Identify which cell holds the provided text, then report its (x, y) central coordinate. 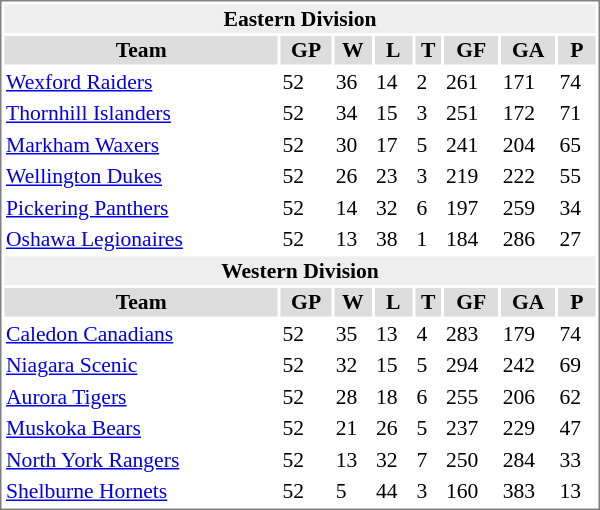
1 (428, 239)
206 (528, 396)
250 (471, 460)
284 (528, 460)
294 (471, 365)
Pickering Panthers (141, 208)
259 (528, 208)
283 (471, 334)
Thornhill Islanders (141, 113)
286 (528, 239)
47 (576, 428)
38 (394, 239)
18 (394, 396)
204 (528, 144)
Shelburne Hornets (141, 491)
229 (528, 428)
30 (352, 144)
71 (576, 113)
21 (352, 428)
241 (471, 144)
69 (576, 365)
255 (471, 396)
23 (394, 176)
237 (471, 428)
Markham Waxers (141, 144)
179 (528, 334)
35 (352, 334)
62 (576, 396)
Aurora Tigers (141, 396)
2 (428, 82)
28 (352, 396)
Niagara Scenic (141, 365)
Eastern Division (300, 18)
Wellington Dukes (141, 176)
65 (576, 144)
36 (352, 82)
55 (576, 176)
197 (471, 208)
7 (428, 460)
Wexford Raiders (141, 82)
Oshawa Legionaires (141, 239)
261 (471, 82)
160 (471, 491)
171 (528, 82)
Muskoka Bears (141, 428)
44 (394, 491)
172 (528, 113)
383 (528, 491)
North York Rangers (141, 460)
242 (528, 365)
251 (471, 113)
27 (576, 239)
33 (576, 460)
17 (394, 144)
Western Division (300, 270)
222 (528, 176)
Caledon Canadians (141, 334)
219 (471, 176)
4 (428, 334)
184 (471, 239)
